Return (x, y) of the center of cell containing provided text 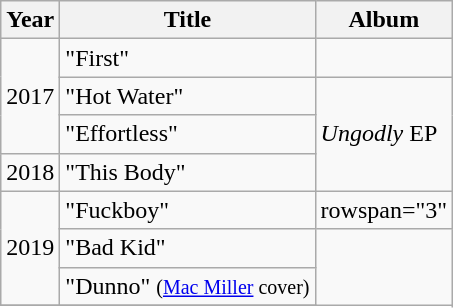
rowspan="3" (384, 210)
"Bad Kid" (188, 248)
Ungodly EP (384, 134)
2017 (30, 96)
Year (30, 20)
"Dunno" (Mac Miller cover) (188, 286)
"Effortless" (188, 134)
2019 (30, 248)
"First" (188, 58)
2018 (30, 172)
Title (188, 20)
"Fuckboy" (188, 210)
Album (384, 20)
"Hot Water" (188, 96)
"This Body" (188, 172)
